From the cell containing the given text, extract its center point as [x, y] coordinate. 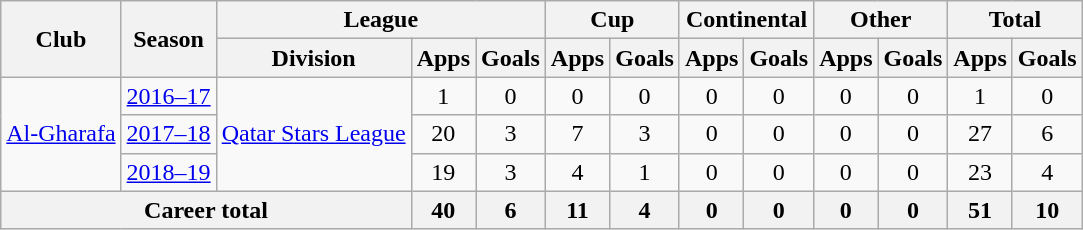
Continental [746, 20]
Other [881, 20]
Career total [206, 210]
40 [443, 210]
Cup [612, 20]
7 [577, 134]
Division [314, 58]
27 [980, 134]
Season [168, 39]
19 [443, 172]
20 [443, 134]
2016–17 [168, 96]
Qatar Stars League [314, 134]
23 [980, 172]
2018–19 [168, 172]
11 [577, 210]
Club [61, 39]
Al-Gharafa [61, 134]
2017–18 [168, 134]
Total [1015, 20]
10 [1047, 210]
League [380, 20]
51 [980, 210]
